Extract the [x, y] coordinate from the center of the cell holding the provided text.  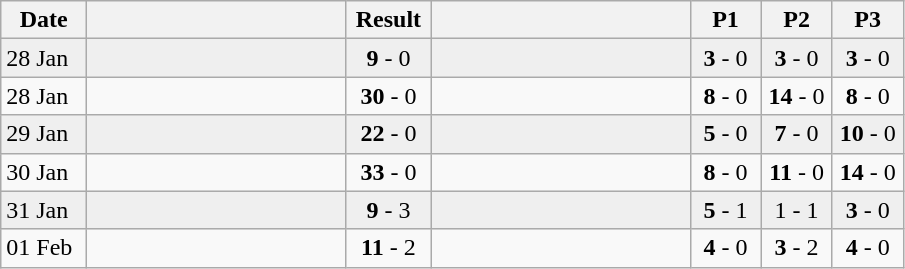
5 - 0 [726, 134]
11 - 2 [388, 248]
31 Jan [44, 210]
7 - 0 [796, 134]
5 - 1 [726, 210]
10 - 0 [868, 134]
30 Jan [44, 172]
9 - 3 [388, 210]
30 - 0 [388, 96]
9 - 0 [388, 58]
Result [388, 20]
01 Feb [44, 248]
33 - 0 [388, 172]
22 - 0 [388, 134]
P2 [796, 20]
Date [44, 20]
P3 [868, 20]
P1 [726, 20]
29 Jan [44, 134]
1 - 1 [796, 210]
11 - 0 [796, 172]
3 - 2 [796, 248]
